Find where the given text appears and provide that cell's center as [X, Y] coordinate. 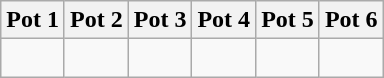
Pot 4 [224, 20]
Pot 1 [33, 20]
Pot 2 [96, 20]
Pot 5 [288, 20]
Pot 6 [351, 20]
Pot 3 [160, 20]
